Provide the (X, Y) coordinate of the cell's center where the given text is located.  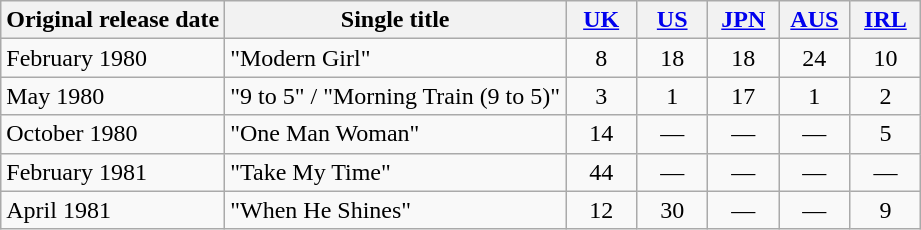
17 (744, 96)
3 (602, 96)
"9 to 5" / "Morning Train (9 to 5)" (396, 96)
10 (886, 58)
April 1981 (113, 210)
9 (886, 210)
5 (886, 134)
US (672, 20)
"Take My Time" (396, 172)
JPN (744, 20)
February 1980 (113, 58)
AUS (814, 20)
February 1981 (113, 172)
Single title (396, 20)
30 (672, 210)
44 (602, 172)
IRL (886, 20)
12 (602, 210)
"Modern Girl" (396, 58)
24 (814, 58)
8 (602, 58)
"When He Shines" (396, 210)
14 (602, 134)
October 1980 (113, 134)
May 1980 (113, 96)
UK (602, 20)
Original release date (113, 20)
2 (886, 96)
"One Man Woman" (396, 134)
